Scan for the cell matching the given text and deliver its (x, y) coordinate at center. 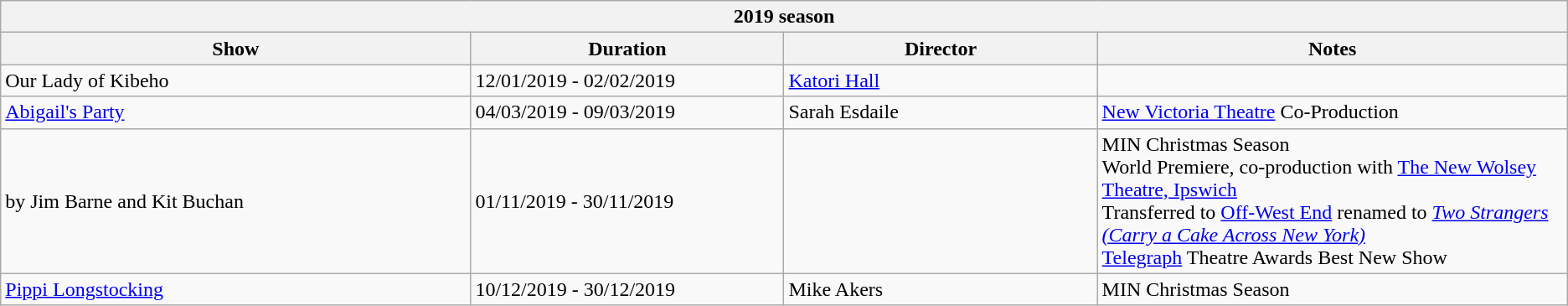
New Victoria Theatre Co-Production (1332, 112)
Katori Hall (941, 80)
Mike Akers (941, 289)
Director (941, 49)
10/12/2019 - 30/12/2019 (627, 289)
Sarah Esdaile (941, 112)
Our Lady of Kibeho (236, 80)
Show (236, 49)
Duration (627, 49)
01/11/2019 - 30/11/2019 (627, 201)
2019 season (784, 17)
Pippi Longstocking (236, 289)
04/03/2019 - 09/03/2019 (627, 112)
MIN Christmas Season (1332, 289)
12/01/2019 - 02/02/2019 (627, 80)
Notes (1332, 49)
by Jim Barne and Kit Buchan (236, 201)
Abigail's Party (236, 112)
